Detect which cell encompasses the target text, then output its [x, y] center coordinate. 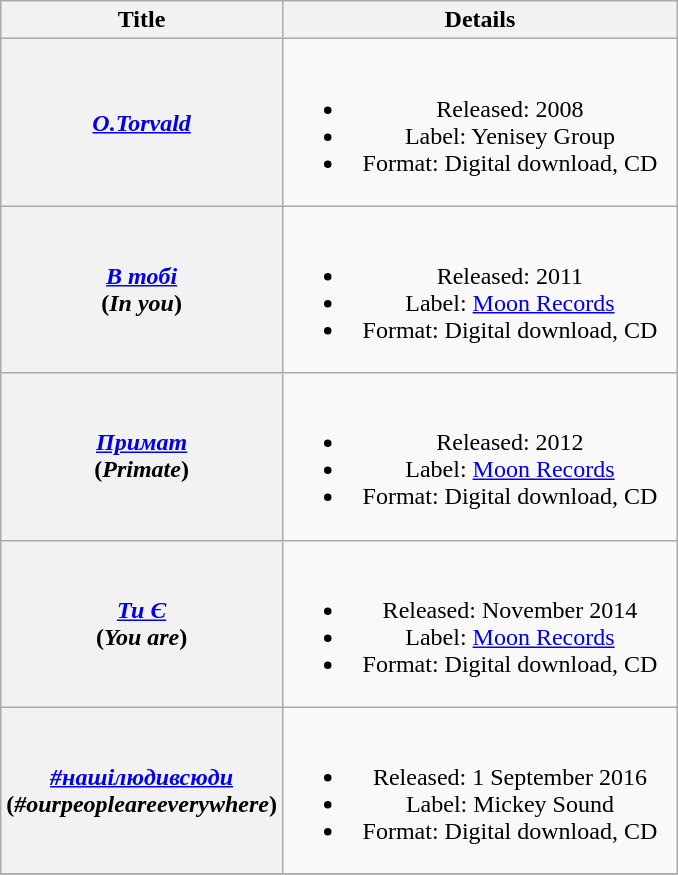
Released: 2011Label: Moon RecordsFormat: Digital download, CD [480, 290]
Released: 1 September 2016Label: Mickey SoundFormat: Digital download, CD [480, 790]
O.Torvald [142, 122]
Title [142, 20]
В тобі(In you) [142, 290]
Ти Є(You are) [142, 624]
Released: November 2014Label: Moon RecordsFormat: Digital download, CD [480, 624]
Released: 2012Label: Moon RecordsFormat: Digital download, CD [480, 456]
Details [480, 20]
Примат(Primate) [142, 456]
#нашілюдивсюди(#ourpeopleareeverywhere) [142, 790]
Released: 2008Label: Yenisey GroupFormat: Digital download, CD [480, 122]
